Output the [X, Y] coordinate of the center of the cell containing the given text.  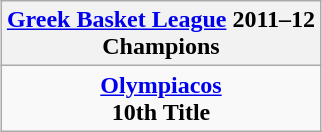
Greek Basket League 2011–12Champions [160, 34]
Olympiacos10th Title [160, 98]
